From the cell containing the given text, extract its center point as (X, Y) coordinate. 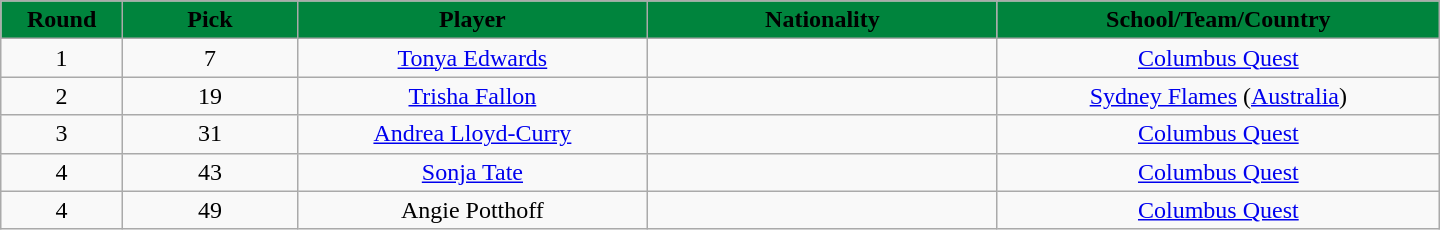
49 (210, 210)
Sonja Tate (472, 172)
1 (62, 58)
Tonya Edwards (472, 58)
Sydney Flames (Australia) (1218, 96)
43 (210, 172)
3 (62, 134)
31 (210, 134)
Angie Potthoff (472, 210)
Nationality (822, 20)
19 (210, 96)
Player (472, 20)
Round (62, 20)
School/Team/Country (1218, 20)
Pick (210, 20)
7 (210, 58)
Andrea Lloyd-Curry (472, 134)
2 (62, 96)
Trisha Fallon (472, 96)
